Capture the cell that displays the provided text and extract its (x, y) central coordinate. 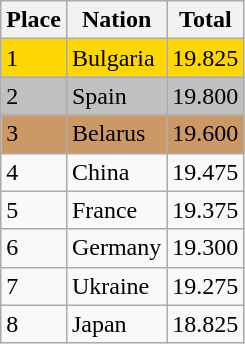
6 (34, 248)
China (116, 172)
19.825 (206, 58)
5 (34, 210)
8 (34, 324)
19.475 (206, 172)
France (116, 210)
Ukraine (116, 286)
19.800 (206, 96)
18.825 (206, 324)
Place (34, 20)
3 (34, 134)
Bulgaria (116, 58)
1 (34, 58)
19.300 (206, 248)
Germany (116, 248)
4 (34, 172)
19.275 (206, 286)
Spain (116, 96)
Nation (116, 20)
Japan (116, 324)
19.375 (206, 210)
Belarus (116, 134)
19.600 (206, 134)
Total (206, 20)
7 (34, 286)
2 (34, 96)
